Output the [X, Y] coordinate of the center of the cell containing the given text.  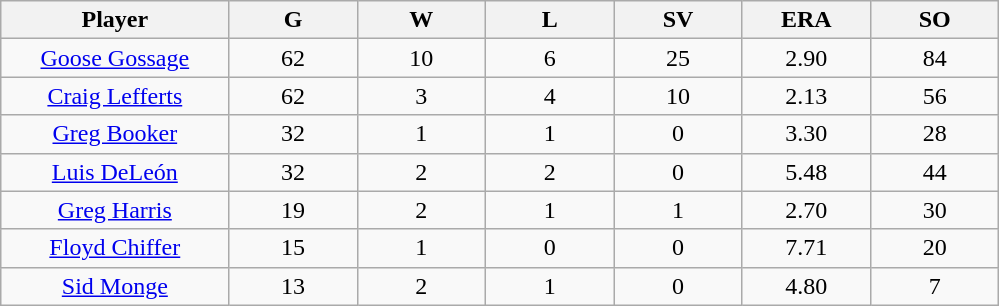
4.80 [806, 286]
2.90 [806, 58]
Floyd Chiffer [115, 248]
84 [934, 58]
3.30 [806, 134]
28 [934, 134]
19 [293, 210]
Greg Booker [115, 134]
3 [421, 96]
4 [550, 96]
SO [934, 20]
Goose Gossage [115, 58]
30 [934, 210]
20 [934, 248]
6 [550, 58]
Craig Lefferts [115, 96]
7.71 [806, 248]
7 [934, 286]
SV [678, 20]
Greg Harris [115, 210]
Sid Monge [115, 286]
15 [293, 248]
13 [293, 286]
56 [934, 96]
W [421, 20]
Luis DeLeón [115, 172]
5.48 [806, 172]
2.70 [806, 210]
25 [678, 58]
Player [115, 20]
ERA [806, 20]
2.13 [806, 96]
L [550, 20]
G [293, 20]
44 [934, 172]
